Pinpoint the cell where the given text exists, returning its [X, Y] midpoint coordinate. 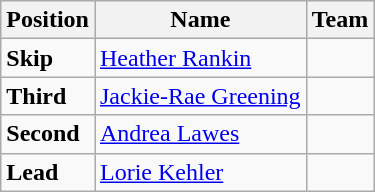
Lorie Kehler [200, 172]
Name [200, 20]
Andrea Lawes [200, 134]
Heather Rankin [200, 58]
Third [48, 96]
Position [48, 20]
Team [340, 20]
Second [48, 134]
Skip [48, 58]
Jackie-Rae Greening [200, 96]
Lead [48, 172]
